For the text-containing cell, return its midpoint in [x, y] coordinate format. 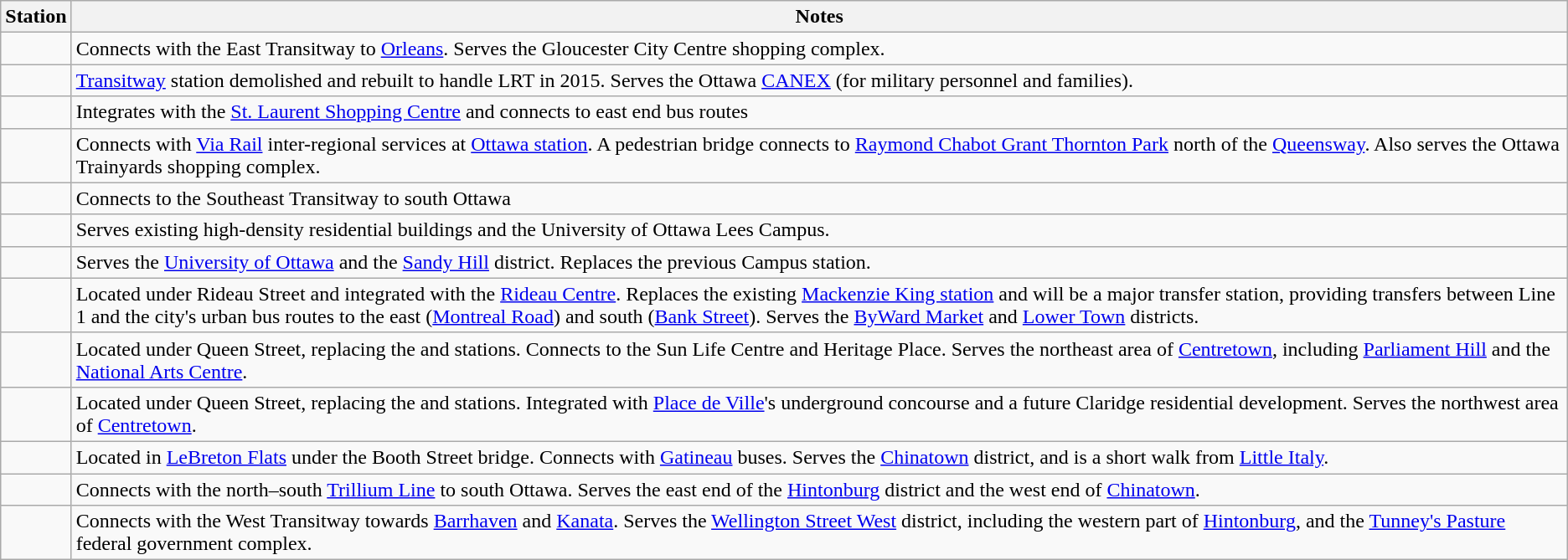
Serves existing high-density residential buildings and the University of Ottawa Lees Campus. [819, 230]
Serves the University of Ottawa and the Sandy Hill district. Replaces the previous Campus station. [819, 262]
Transitway station demolished and rebuilt to handle LRT in 2015. Serves the Ottawa CANEX (for military personnel and families). [819, 80]
Integrates with the St. Laurent Shopping Centre and connects to east end bus routes [819, 112]
Connects to the Southeast Transitway to south Ottawa [819, 198]
Notes [819, 17]
Station [36, 17]
Connects with the north–south Trillium Line to south Ottawa. Serves the east end of the Hintonburg district and the west end of Chinatown. [819, 490]
Connects with the East Transitway to Orleans. Serves the Gloucester City Centre shopping complex. [819, 49]
